Identify which cell holds the provided text, then report its (X, Y) central coordinate. 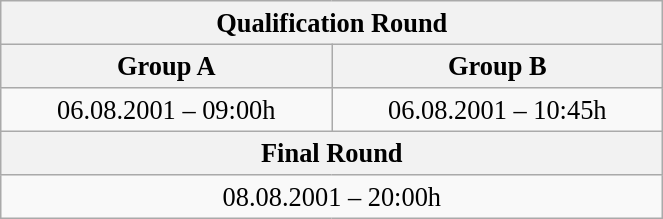
06.08.2001 – 10:45h (498, 109)
Qualification Round (332, 22)
08.08.2001 – 20:00h (332, 197)
Final Round (332, 153)
Group B (498, 66)
Group A (166, 66)
06.08.2001 – 09:00h (166, 109)
